Provide the (X, Y) coordinate of the cell's center where the given text is located.  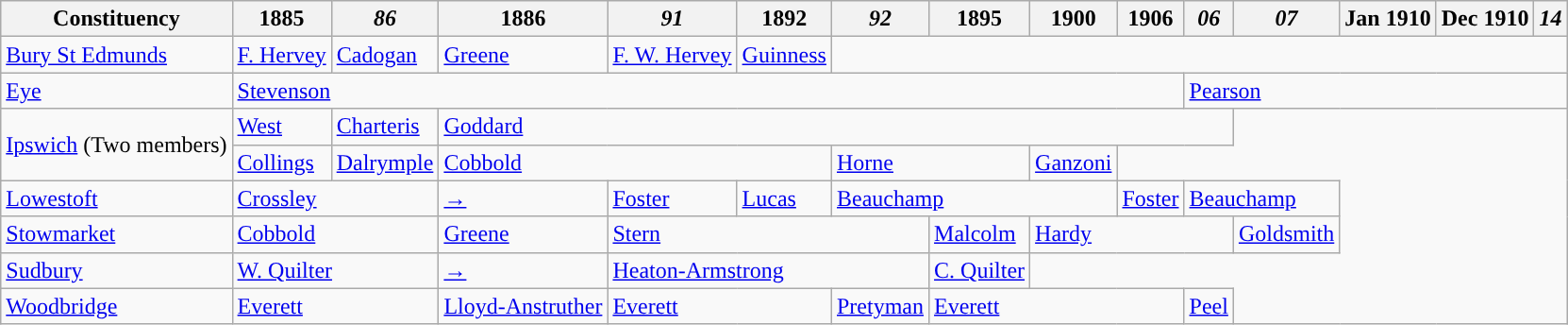
Woodbridge (117, 306)
Malcolm (979, 234)
Cadogan (385, 55)
07 (1286, 19)
Goddard (836, 127)
1895 (979, 19)
06 (1209, 19)
C. Quilter (979, 270)
Ipswich (Two members) (117, 145)
Eye (117, 91)
1885 (281, 19)
Lucas (784, 198)
Charteris (385, 127)
Pearson (1376, 91)
Peel (1209, 306)
Horne (930, 162)
Stern (768, 234)
91 (672, 19)
14 (1551, 19)
1900 (1074, 19)
Dec 1910 (1485, 19)
92 (879, 19)
Hardy (1132, 234)
Guinness (784, 55)
Ganzoni (1074, 162)
1886 (523, 19)
West (281, 127)
Lloyd-Anstruther (523, 306)
Stowmarket (117, 234)
F. Hervey (281, 55)
Stevenson (708, 91)
F. W. Hervey (672, 55)
Collings (281, 162)
Dalrymple (385, 162)
Heaton-Armstrong (768, 270)
Lowestoft (117, 198)
Constituency (117, 19)
Jan 1910 (1388, 19)
Goldsmith (1286, 234)
Crossley (336, 198)
1906 (1151, 19)
Pretyman (879, 306)
Sudbury (117, 270)
Bury St Edmunds (117, 55)
1892 (784, 19)
W. Quilter (336, 270)
86 (385, 19)
